For the text-containing cell, return its midpoint in (X, Y) coordinate format. 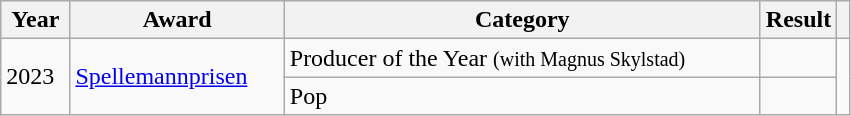
Result (798, 20)
Spellemannprisen (177, 77)
Category (522, 20)
Pop (522, 96)
Producer of the Year (with Magnus Skylstad) (522, 58)
Award (177, 20)
2023 (36, 77)
Year (36, 20)
